Locate the cell with the specified text and output its [x, y] center coordinate. 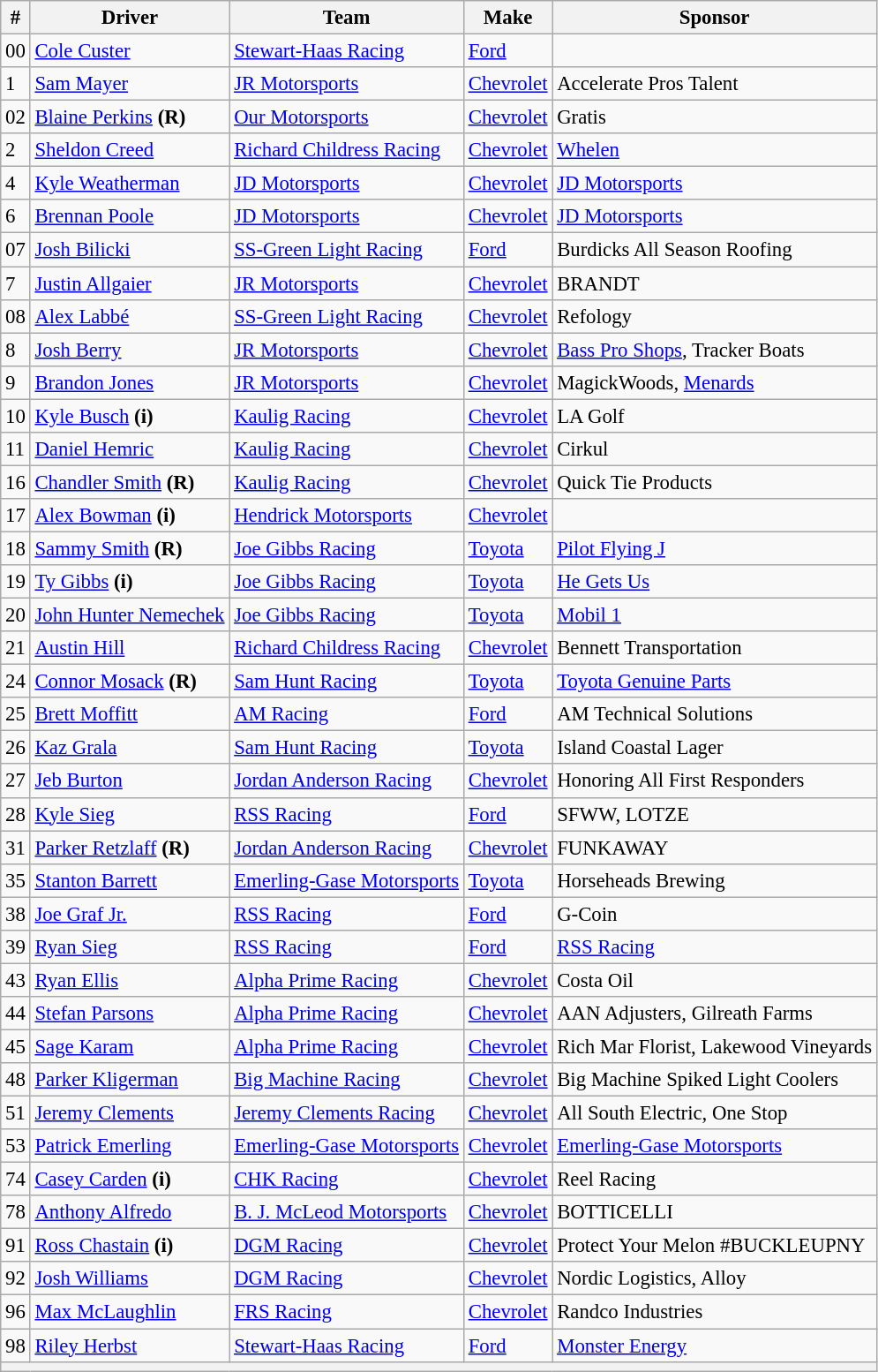
39 [16, 947]
MagickWoods, Menards [715, 382]
Josh Bilicki [130, 250]
G-Coin [715, 914]
07 [16, 250]
Brandon Jones [130, 382]
6 [16, 216]
4 [16, 184]
Our Motorsports [347, 117]
Horseheads Brewing [715, 880]
Riley Herbst [130, 1346]
Accelerate Pros Talent [715, 84]
Jeb Burton [130, 781]
Chandler Smith (R) [130, 482]
# [16, 18]
Brennan Poole [130, 216]
92 [16, 1279]
Josh Berry [130, 350]
74 [16, 1180]
Whelen [715, 150]
Sheldon Creed [130, 150]
Ty Gibbs (i) [130, 582]
Stanton Barrett [130, 880]
Bass Pro Shops, Tracker Boats [715, 350]
Rich Mar Florist, Lakewood Vineyards [715, 1046]
He Gets Us [715, 582]
9 [16, 382]
AAN Adjusters, Gilreath Farms [715, 1014]
Island Coastal Lager [715, 748]
45 [16, 1046]
16 [16, 482]
2 [16, 150]
Blaine Perkins (R) [130, 117]
BRANDT [715, 283]
Justin Allgaier [130, 283]
John Hunter Nemechek [130, 615]
31 [16, 848]
Ryan Sieg [130, 947]
Driver [130, 18]
08 [16, 316]
Mobil 1 [715, 615]
Parker Retzlaff (R) [130, 848]
Toyota Genuine Parts [715, 682]
Parker Kligerman [130, 1080]
Gratis [715, 117]
25 [16, 714]
Quick Tie Products [715, 482]
Protect Your Melon #BUCKLEUPNY [715, 1246]
Josh Williams [130, 1279]
91 [16, 1246]
02 [16, 117]
Make [507, 18]
98 [16, 1346]
Daniel Hemric [130, 449]
SFWW, LOTZE [715, 814]
00 [16, 51]
Big Machine Racing [347, 1080]
Kaz Grala [130, 748]
Cirkul [715, 449]
26 [16, 748]
Alex Bowman (i) [130, 516]
Costa Oil [715, 980]
Sam Mayer [130, 84]
48 [16, 1080]
Big Machine Spiked Light Coolers [715, 1080]
Burdicks All Season Roofing [715, 250]
Cole Custer [130, 51]
AM Technical Solutions [715, 714]
Austin Hill [130, 648]
Monster Energy [715, 1346]
27 [16, 781]
96 [16, 1312]
8 [16, 350]
Reel Racing [715, 1180]
Bennett Transportation [715, 648]
Alex Labbé [130, 316]
78 [16, 1212]
Pilot Flying J [715, 548]
Refology [715, 316]
Sponsor [715, 18]
18 [16, 548]
Hendrick Motorsports [347, 516]
All South Electric, One Stop [715, 1113]
10 [16, 416]
Joe Graf Jr. [130, 914]
Connor Mosack (R) [130, 682]
Ross Chastain (i) [130, 1246]
BOTTICELLI [715, 1212]
Patrick Emerling [130, 1146]
20 [16, 615]
LA Golf [715, 416]
Jeremy Clements Racing [347, 1113]
1 [16, 84]
Kyle Sieg [130, 814]
7 [16, 283]
Casey Carden (i) [130, 1180]
Honoring All First Responders [715, 781]
Max McLaughlin [130, 1312]
Randco Industries [715, 1312]
FRS Racing [347, 1312]
FUNKAWAY [715, 848]
Sammy Smith (R) [130, 548]
Kyle Busch (i) [130, 416]
Stefan Parsons [130, 1014]
24 [16, 682]
35 [16, 880]
Ryan Ellis [130, 980]
53 [16, 1146]
Nordic Logistics, Alloy [715, 1279]
19 [16, 582]
Jeremy Clements [130, 1113]
11 [16, 449]
21 [16, 648]
Kyle Weatherman [130, 184]
Brett Moffitt [130, 714]
51 [16, 1113]
B. J. McLeod Motorsports [347, 1212]
CHK Racing [347, 1180]
Anthony Alfredo [130, 1212]
38 [16, 914]
28 [16, 814]
Team [347, 18]
AM Racing [347, 714]
17 [16, 516]
43 [16, 980]
44 [16, 1014]
Sage Karam [130, 1046]
